Identify which cell holds the provided text, then report its (X, Y) central coordinate. 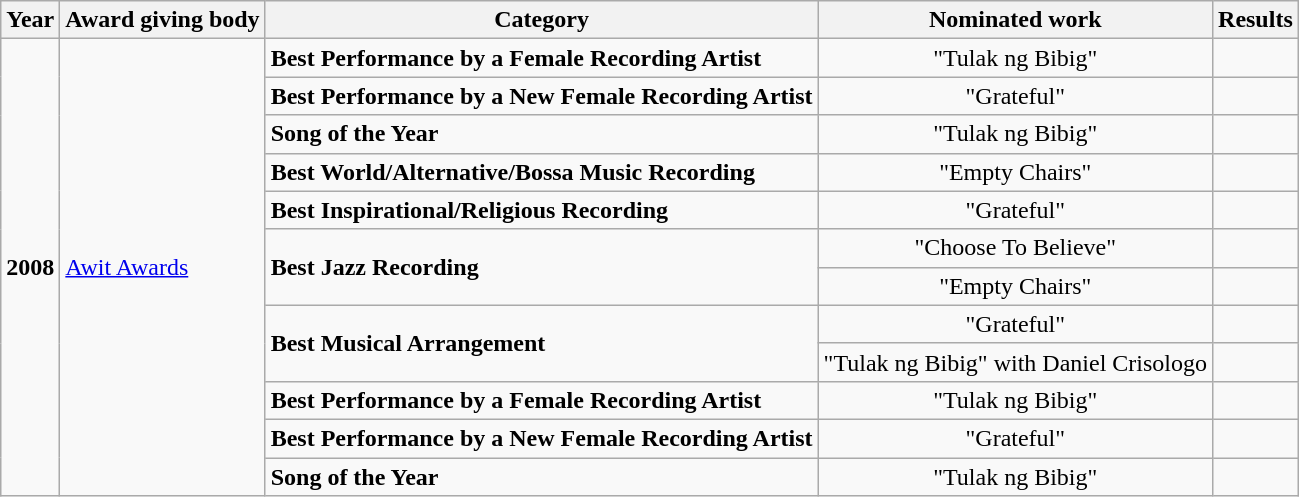
2008 (30, 268)
Best Jazz Recording (542, 267)
Best Musical Arrangement (542, 343)
Year (30, 20)
Best World/Alternative/Bossa Music Recording (542, 172)
Category (542, 20)
Best Inspirational/Religious Recording (542, 210)
"Choose To Believe" (1015, 248)
Award giving body (162, 20)
Results (1256, 20)
"Tulak ng Bibig" with Daniel Crisologo (1015, 362)
Awit Awards (162, 268)
Nominated work (1015, 20)
